For the text-containing cell, return its midpoint in [X, Y] coordinate format. 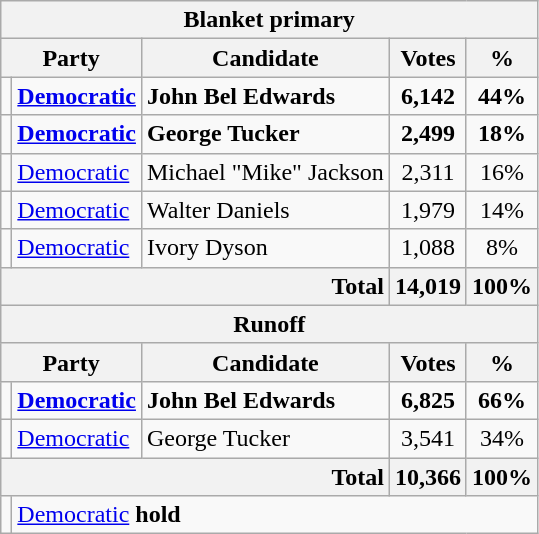
66% [502, 400]
Michael "Mike" Jackson [265, 172]
1,088 [428, 248]
Runoff [270, 324]
Democratic hold [275, 515]
Walter Daniels [265, 210]
16% [502, 172]
18% [502, 134]
14% [502, 210]
6,825 [428, 400]
10,366 [428, 477]
44% [502, 96]
14,019 [428, 286]
6,142 [428, 96]
Ivory Dyson [265, 248]
2,311 [428, 172]
8% [502, 248]
2,499 [428, 134]
3,541 [428, 438]
1,979 [428, 210]
34% [502, 438]
Blanket primary [270, 20]
